From the cell containing the given text, extract its center point as [x, y] coordinate. 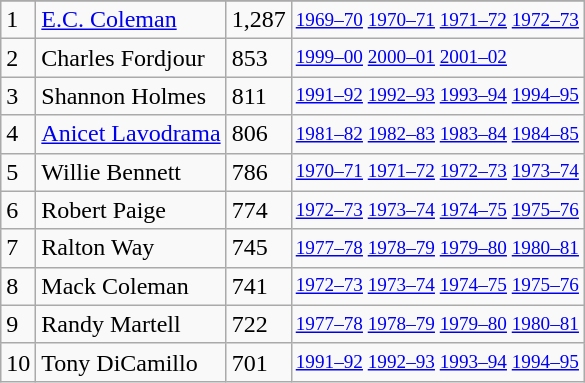
4 [18, 134]
Robert Paige [131, 210]
1,287 [258, 20]
9 [18, 324]
5 [18, 172]
Charles Fordjour [131, 58]
Tony DiCamillo [131, 362]
3 [18, 96]
7 [18, 248]
806 [258, 134]
Ralton Way [131, 248]
701 [258, 362]
1981–82 1982–83 1983–84 1984–85 [437, 134]
8 [18, 286]
Willie Bennett [131, 172]
745 [258, 248]
10 [18, 362]
774 [258, 210]
1999–00 2000–01 2001–02 [437, 58]
E.C. Coleman [131, 20]
Anicet Lavodrama [131, 134]
1969–70 1970–71 1971–72 1972–73 [437, 20]
Shannon Holmes [131, 96]
741 [258, 286]
Mack Coleman [131, 286]
811 [258, 96]
1 [18, 20]
786 [258, 172]
722 [258, 324]
6 [18, 210]
1970–71 1971–72 1972–73 1973–74 [437, 172]
2 [18, 58]
Randy Martell [131, 324]
853 [258, 58]
